From the cell containing the given text, extract its center point as (x, y) coordinate. 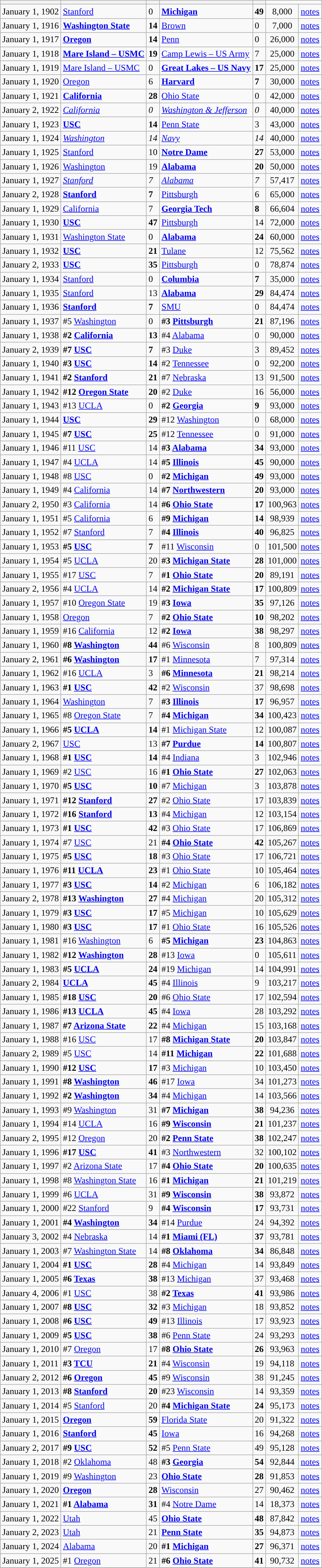
January 1, 1996 (31, 1152)
January 1, 1994 (31, 1124)
#2 California (104, 335)
106,869 (282, 828)
Columbia (206, 279)
January 1, 1953 (31, 546)
#9 USC (104, 1448)
January 1, 2018 (31, 1462)
94,873 (282, 1532)
January 1, 1916 (31, 26)
#6 Wisconsin (206, 645)
January 1, 2020 (31, 1490)
91,000 (282, 434)
#8 Stanford (104, 1392)
#2 USC (104, 772)
January 4, 2006 (31, 1293)
#12 Stanford (104, 800)
101,688 (282, 1053)
#3 Michigan State (206, 561)
#5 Illinois (206, 462)
103,217 (282, 983)
Brown (206, 26)
#5 Penn State (206, 1448)
January 1, 2010 (31, 1349)
103,168 (282, 1025)
#1 Oregon (104, 1561)
#7 Washington State (104, 1251)
January 1, 1946 (31, 448)
January 1, 2004 (31, 1265)
100,102 (282, 1152)
January 1, 2015 (31, 1420)
January 1, 1977 (31, 885)
January 2, 2023 (31, 1532)
#5 Stanford (104, 1406)
#11 UCLA (104, 871)
January 1, 1987 (31, 1025)
January 1, 2016 (31, 1434)
#2 Texas (206, 1293)
#4 Iowa (206, 1011)
75,562 (282, 251)
#14 UCLA (104, 1124)
January 2, 1961 (31, 659)
Iowa (206, 1434)
#8 Ohio State (206, 1349)
#6 UCLA (104, 1194)
101,273 (282, 1082)
47 (153, 223)
January 1, 1963 (31, 687)
January 1, 1960 (31, 645)
59 (153, 1420)
January 1, 1942 (31, 392)
#2 Georgia (206, 406)
96,825 (282, 532)
#2 Tennessee (206, 363)
101,000 (282, 561)
January 1, 1968 (31, 758)
#3 Iowa (206, 603)
105,611 (282, 955)
#3 Pittsburgh (206, 321)
#13 Illinois (206, 1321)
January 1, 1936 (31, 307)
91,500 (282, 377)
102,247 (282, 1138)
January 1, 1935 (31, 293)
January 1, 1947 (31, 462)
90,732 (282, 1561)
January 1, 1902 (31, 11)
January 1, 1925 (31, 152)
26,000 (282, 40)
90,462 (282, 1490)
January 1, 2019 (31, 1476)
January 1, 1931 (31, 237)
98,698 (282, 687)
January 1, 2000 (31, 1208)
78,874 (282, 265)
101,219 (282, 1180)
January 1, 1970 (31, 786)
#6 USC (104, 1321)
Washington & Jefferson (206, 110)
103,566 (282, 1096)
93,963 (282, 1349)
January 1, 2007 (31, 1307)
January 1, 1992 (31, 1096)
January 1, 1988 (31, 1039)
#8 Oregon State (104, 716)
January 1, 1964 (31, 701)
#10 Oregon State (104, 603)
57,417 (282, 181)
January 1, 1924 (31, 138)
#12 Oregon (104, 1138)
Wisconsin (206, 1490)
Penn (206, 40)
January 1, 1930 (31, 223)
93,849 (282, 1265)
8,000 (282, 11)
#2 Stanford (104, 377)
#4 Nebraska (104, 1236)
103,292 (282, 1011)
January 1, 1932 (31, 251)
January 2, 1939 (31, 349)
87,196 (282, 321)
January 1, 1943 (31, 406)
106,182 (282, 885)
January 1, 1975 (31, 857)
January 1, 1974 (31, 842)
#4 Washington (104, 1222)
#16 California (104, 631)
#8 Washington State (104, 1180)
102,946 (282, 758)
105,629 (282, 913)
January 1, 1999 (31, 1194)
January 1, 2014 (31, 1406)
#7 Nebraska (206, 377)
68,000 (282, 420)
January 3, 2002 (31, 1236)
105,464 (282, 871)
#3 California (104, 504)
#3 Alabama (206, 448)
93,781 (282, 1236)
January 2, 1928 (31, 195)
January 2, 1984 (31, 983)
Michigan (206, 11)
UCLA (104, 983)
#1 Alabama (104, 1504)
January 1, 2009 (31, 1335)
#5 California (104, 518)
104,863 (282, 941)
102,063 (282, 772)
#13 Michigan (206, 1279)
35,000 (282, 279)
93,872 (282, 1194)
60,000 (282, 237)
98,939 (282, 518)
92,200 (282, 363)
103,878 (282, 786)
January 1, 1973 (31, 828)
#2 Washington (104, 1096)
#11 Wisconsin (206, 546)
97,314 (282, 659)
95,173 (282, 1406)
92,844 (282, 1462)
#1 Minnesota (206, 659)
#22 Stanford (104, 1208)
January 1, 1923 (31, 124)
#18 USC (104, 997)
January 2, 2017 (31, 1448)
106,721 (282, 857)
Tulane (206, 251)
#1 Miami (FL) (206, 1236)
96,957 (282, 701)
#6 Minnesota (206, 673)
101,500 (282, 546)
#23 Wisconsin (206, 1392)
#2 Oklahoma (104, 1462)
January 2, 1978 (31, 899)
January 1, 1965 (31, 716)
103,450 (282, 1067)
January 1, 1955 (31, 575)
#7 Oregon (104, 1349)
91,853 (282, 1476)
#2 Penn State (206, 1138)
January 1, 2008 (31, 1321)
#8 Michigan State (206, 1039)
January 1, 1979 (31, 913)
#4 Indiana (206, 758)
January 1, 1969 (31, 772)
January 2, 1967 (31, 744)
January 1, 1998 (31, 1180)
#16 Washington (104, 941)
January 1, 2021 (31, 1504)
#6 Penn State (206, 1335)
January 1, 1941 (31, 377)
#12 USC (104, 1067)
January 1, 1954 (31, 561)
January 1, 1990 (31, 1067)
97,126 (282, 603)
#11 Michigan (206, 1053)
January 1, 1917 (31, 40)
#9 Michigan (206, 518)
105,267 (282, 842)
52 (153, 1448)
January 1, 1934 (31, 279)
#2 Arizona State (104, 1166)
98,202 (282, 617)
January 1, 2003 (31, 1251)
#3 Northwestern (206, 1152)
#3 Georgia (206, 1462)
#13 Iowa (206, 955)
January 1, 1980 (31, 927)
January 1, 1949 (31, 490)
#17 Iowa (206, 1082)
26 (259, 1349)
January 1, 1958 (31, 617)
7,000 (282, 26)
#7 Purdue (206, 744)
40 (259, 532)
January 1, 1920 (31, 82)
98,297 (282, 631)
January 1, 1929 (31, 209)
January 1, 2013 (31, 1392)
January 1, 1993 (31, 1110)
SMU (206, 307)
January 2, 1995 (31, 1138)
89,191 (282, 575)
January 2, 2012 (31, 1377)
#6 Oregon (104, 1377)
105,312 (282, 899)
93,359 (282, 1392)
#12 Tennessee (206, 434)
#19 Michigan (206, 969)
January 1, 1985 (31, 997)
January 1, 1938 (31, 335)
#7 Stanford (104, 532)
100,087 (282, 730)
January 1, 1951 (31, 518)
94,118 (282, 1363)
100,635 (282, 1166)
103,847 (282, 1039)
#7 Northwestern (206, 490)
January 1, 1983 (31, 969)
#2 Michigan State (206, 589)
January 2, 1922 (31, 110)
93,852 (282, 1307)
Harvard (206, 82)
Camp Lewis – US Army (206, 54)
100,807 (282, 744)
102,594 (282, 997)
January 2, 1989 (31, 1053)
January 2, 1933 (31, 265)
January 2, 1956 (31, 589)
44 (153, 645)
January 1, 1948 (31, 476)
56,000 (282, 392)
93,986 (282, 1293)
January 1, 1976 (31, 871)
93,923 (282, 1321)
91,322 (282, 1420)
#16 USC (104, 1039)
98,214 (282, 673)
#2 Iowa (206, 631)
January 1, 1959 (31, 631)
January 1, 1982 (31, 955)
54 (259, 1462)
50,000 (282, 166)
#7 Arizona State (104, 1025)
January 1, 2011 (31, 1363)
91,245 (282, 1377)
#16 Stanford (104, 814)
#6 Texas (104, 1279)
101,237 (282, 1124)
100,963 (282, 504)
January 1, 1957 (31, 603)
January 1, 1926 (31, 166)
100,423 (282, 716)
Great Lakes – US Navy (206, 68)
96,371 (282, 1547)
93,293 (282, 1335)
103,839 (282, 800)
#2 Duke (206, 392)
#8 Oklahoma (206, 1251)
18,373 (282, 1504)
#4 Alabama (206, 335)
43,000 (282, 124)
86,848 (282, 1251)
January 1, 1997 (31, 1166)
93,468 (282, 1279)
89,452 (282, 349)
87,842 (282, 1518)
#4 California (104, 490)
#13 Washington (104, 899)
#16 UCLA (104, 673)
January 1, 1945 (31, 434)
#4 Michigan State (206, 1406)
65,000 (282, 195)
15 (259, 1025)
January 1, 2001 (31, 1222)
#3 Illinois (206, 701)
January 1, 1991 (31, 1082)
#4 Notre Dame (206, 1504)
January 1, 2022 (31, 1518)
January 1, 1927 (31, 181)
#3 Duke (206, 349)
95,128 (282, 1448)
#12 Oregon State (104, 392)
January 1, 1944 (31, 420)
#5 Washington (104, 321)
January 1, 2005 (31, 1279)
42,000 (282, 96)
46 (153, 1082)
Navy (206, 138)
January 1, 1921 (31, 96)
105,526 (282, 927)
Georgia Tech (206, 209)
January 1, 1966 (31, 730)
January 1, 1971 (31, 800)
January 1, 1972 (31, 814)
94,268 (282, 1434)
104,991 (282, 969)
#14 Purdue (206, 1222)
25 (153, 434)
January 1, 1919 (31, 68)
Florida State (206, 1420)
January 1, 2025 (31, 1561)
January 1, 1981 (31, 941)
January 1, 1918 (31, 54)
January 1, 2024 (31, 1547)
93,731 (282, 1208)
#2 Wisconsin (206, 687)
January 1, 1962 (31, 673)
#1 Michigan State (206, 730)
January 2, 1950 (31, 504)
72,000 (282, 223)
Notre Dame (206, 152)
53,000 (282, 152)
94,392 (282, 1222)
January 1, 1986 (31, 1011)
January 1, 1937 (31, 321)
January 1, 1940 (31, 363)
103,154 (282, 814)
#3 TCU (104, 1363)
94,236 (282, 1110)
#11 USC (104, 448)
#6 Washington (104, 659)
66,604 (282, 209)
January 1, 1952 (31, 532)
30,000 (282, 82)
